Return [x, y] of the center of cell containing provided text 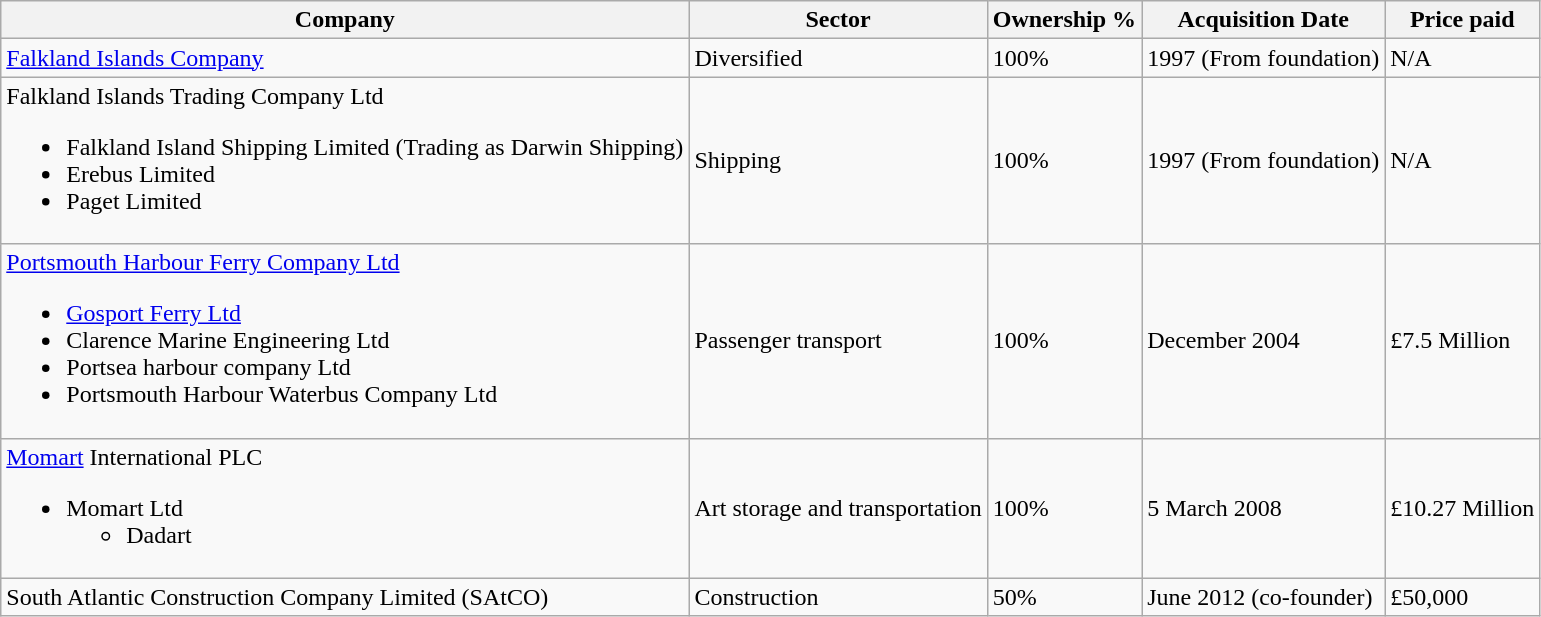
5 March 2008 [1264, 508]
Shipping [838, 160]
Sector [838, 20]
£7.5 Million [1462, 341]
Momart International PLCMomart LtdDadart [345, 508]
£50,000 [1462, 597]
Construction [838, 597]
Company [345, 20]
June 2012 (co-founder) [1264, 597]
Art storage and transportation [838, 508]
£10.27 Million [1462, 508]
50% [1064, 597]
Acquisition Date [1264, 20]
Falkland Islands Company [345, 58]
December 2004 [1264, 341]
South Atlantic Construction Company Limited (SAtCO) [345, 597]
Ownership % [1064, 20]
Falkland Islands Trading Company LtdFalkland Island Shipping Limited (Trading as Darwin Shipping)Erebus LimitedPaget Limited [345, 160]
Price paid [1462, 20]
Passenger transport [838, 341]
Diversified [838, 58]
